Search for the cell housing the specified text and yield its [X, Y] center coordinate. 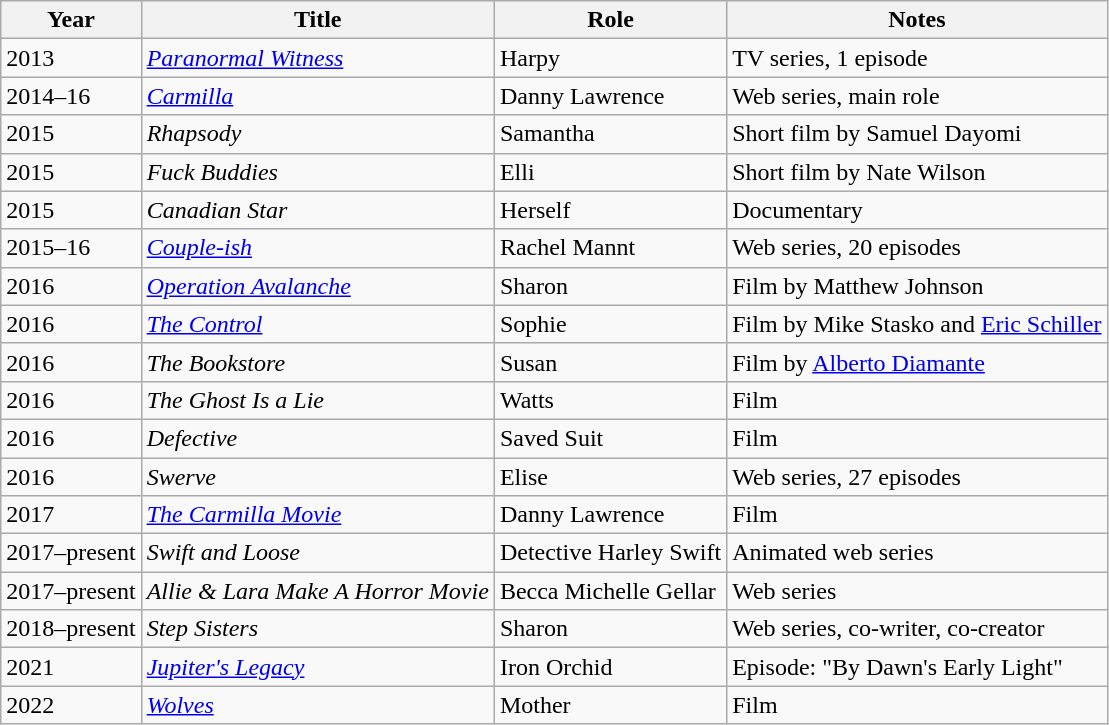
The Control [318, 324]
Web series, main role [917, 96]
The Bookstore [318, 362]
Susan [610, 362]
Fuck Buddies [318, 172]
2018–present [71, 629]
Notes [917, 20]
Film by Mike Stasko and Eric Schiller [917, 324]
Step Sisters [318, 629]
Web series, 27 episodes [917, 477]
The Carmilla Movie [318, 515]
Short film by Samuel Dayomi [917, 134]
Samantha [610, 134]
Paranormal Witness [318, 58]
Swerve [318, 477]
Jupiter's Legacy [318, 667]
Detective Harley Swift [610, 553]
2022 [71, 705]
Saved Suit [610, 438]
2013 [71, 58]
Carmilla [318, 96]
Canadian Star [318, 210]
Rachel Mannt [610, 248]
The Ghost Is a Lie [318, 400]
Documentary [917, 210]
2021 [71, 667]
Operation Avalanche [318, 286]
Elli [610, 172]
Mother [610, 705]
Becca Michelle Gellar [610, 591]
Sophie [610, 324]
Animated web series [917, 553]
2015–16 [71, 248]
Film by Matthew Johnson [917, 286]
Title [318, 20]
Swift and Loose [318, 553]
Web series [917, 591]
Role [610, 20]
2017 [71, 515]
Wolves [318, 705]
Defective [318, 438]
Iron Orchid [610, 667]
TV series, 1 episode [917, 58]
Rhapsody [318, 134]
Harpy [610, 58]
Web series, 20 episodes [917, 248]
Film by Alberto Diamante [917, 362]
Short film by Nate Wilson [917, 172]
Elise [610, 477]
Herself [610, 210]
Couple-ish [318, 248]
Web series, co-writer, co-creator [917, 629]
Watts [610, 400]
Allie & Lara Make A Horror Movie [318, 591]
Year [71, 20]
Episode: "By Dawn's Early Light" [917, 667]
2014–16 [71, 96]
